Search for the cell housing the specified text and yield its [X, Y] center coordinate. 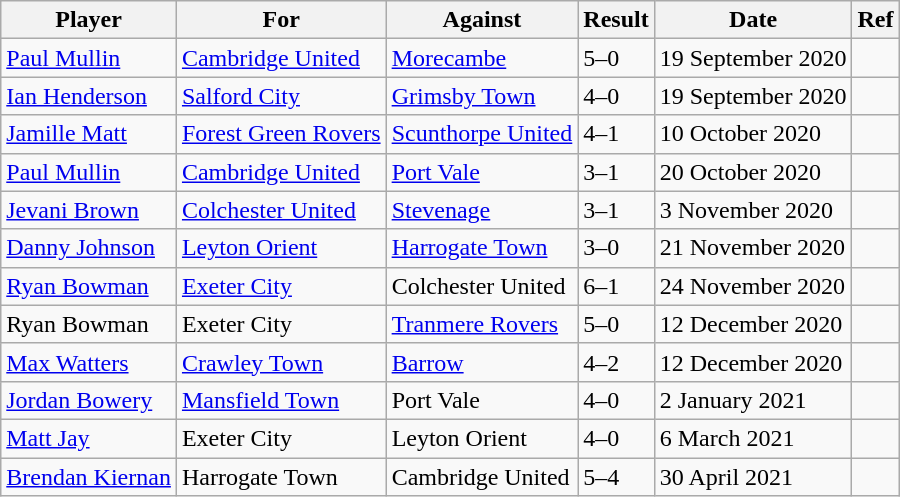
6 March 2021 [753, 438]
Jamille Matt [89, 134]
Stevenage [482, 210]
20 October 2020 [753, 172]
10 October 2020 [753, 134]
Danny Johnson [89, 248]
6–1 [616, 286]
Forest Green Rovers [281, 134]
Matt Jay [89, 438]
For [281, 20]
30 April 2021 [753, 477]
2 January 2021 [753, 400]
3 November 2020 [753, 210]
Morecambe [482, 58]
Player [89, 20]
Brendan Kiernan [89, 477]
Against [482, 20]
Date [753, 20]
Result [616, 20]
Salford City [281, 96]
5–4 [616, 477]
Barrow [482, 362]
Ian Henderson [89, 96]
Mansfield Town [281, 400]
4–1 [616, 134]
Jordan Bowery [89, 400]
24 November 2020 [753, 286]
Grimsby Town [482, 96]
Tranmere Rovers [482, 324]
Crawley Town [281, 362]
3–0 [616, 248]
Jevani Brown [89, 210]
Ref [876, 20]
21 November 2020 [753, 248]
4–2 [616, 362]
Max Watters [89, 362]
Scunthorpe United [482, 134]
